Determine the (X, Y) coordinate at the center of the cell enclosing the given text.  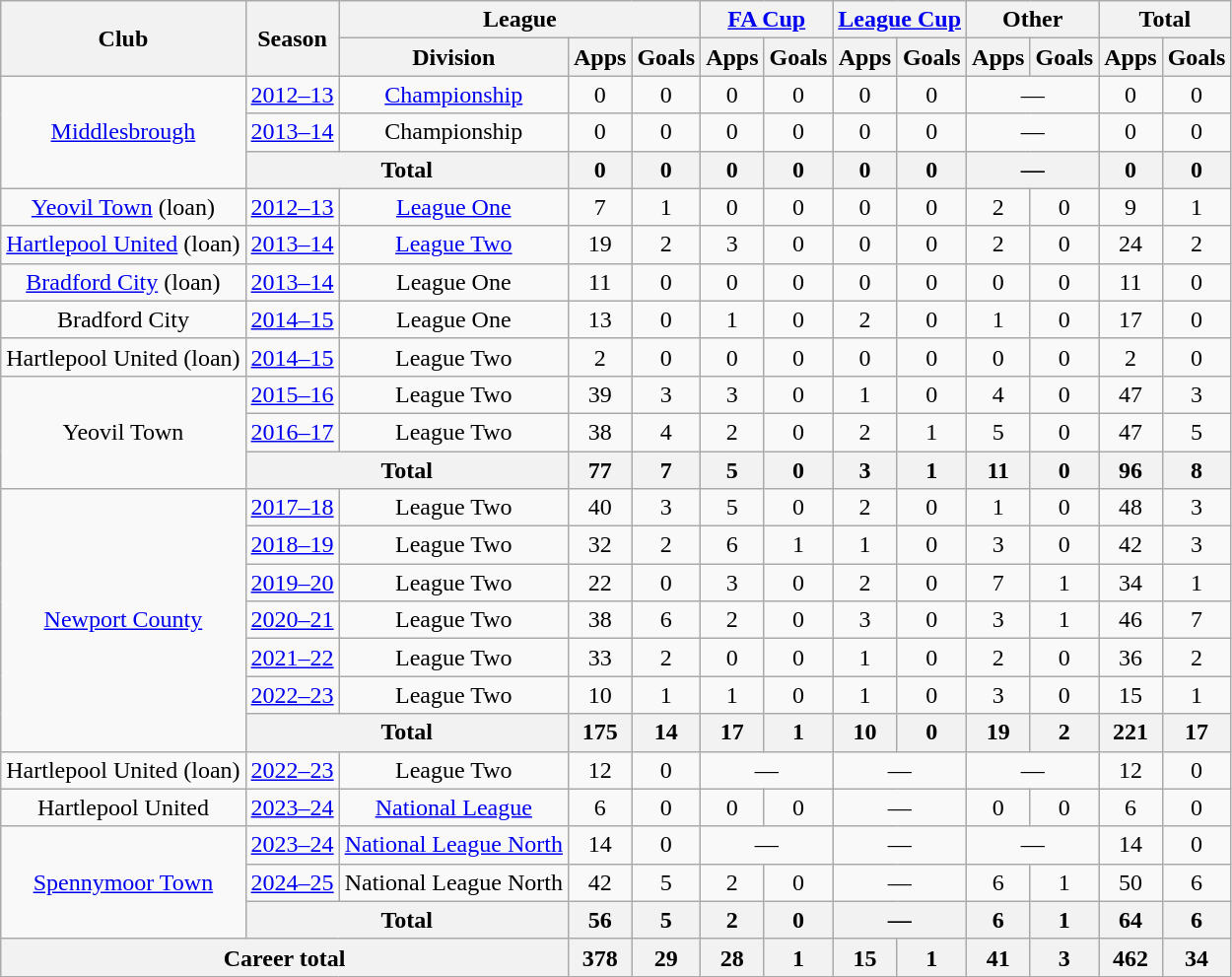
2016–17 (292, 432)
League Cup (900, 20)
8 (1197, 470)
48 (1130, 508)
Division (453, 57)
36 (1130, 658)
221 (1130, 733)
Yeovil Town (123, 432)
2019–20 (292, 583)
Club (123, 38)
56 (599, 920)
77 (599, 470)
39 (599, 394)
33 (599, 658)
41 (998, 957)
Middlesbrough (123, 132)
2020–21 (292, 620)
Spennymoor Town (123, 882)
28 (732, 957)
Career total (285, 957)
Newport County (123, 620)
462 (1130, 957)
9 (1130, 207)
2015–16 (292, 394)
Other (1033, 20)
175 (599, 733)
Yeovil Town (loan) (123, 207)
32 (599, 545)
96 (1130, 470)
2024–25 (292, 882)
46 (1130, 620)
Season (292, 38)
League (519, 20)
13 (599, 319)
378 (599, 957)
FA Cup (767, 20)
40 (599, 508)
64 (1130, 920)
22 (599, 583)
Hartlepool United (123, 807)
50 (1130, 882)
Bradford City (loan) (123, 282)
2021–22 (292, 658)
24 (1130, 244)
Bradford City (123, 319)
National League (453, 807)
2017–18 (292, 508)
2018–19 (292, 545)
29 (666, 957)
